Locate the cell with the specified text and output its [X, Y] center coordinate. 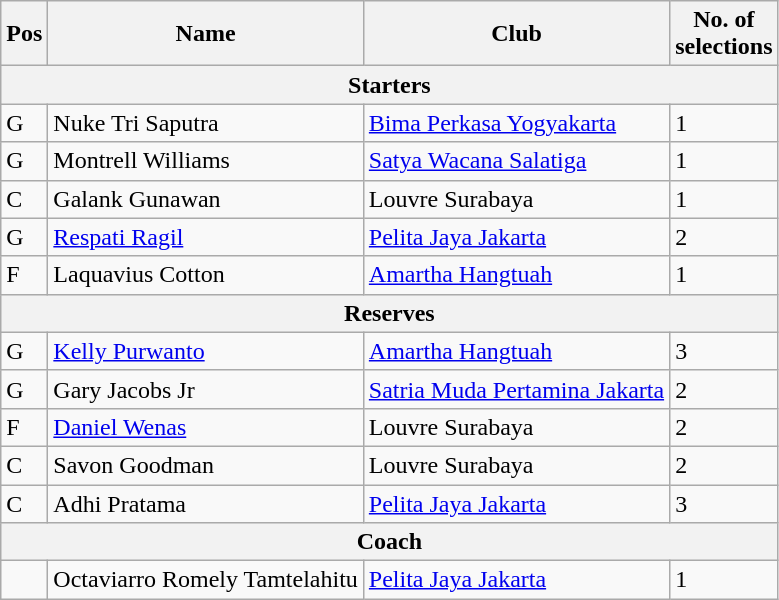
Pos [24, 34]
Kelly Purwanto [206, 351]
Satria Muda Pertamina Jakarta [516, 389]
Respati Ragil [206, 237]
Nuke Tri Saputra [206, 123]
Octaviarro Romely Tamtelahitu [206, 580]
Montrell Williams [206, 161]
Starters [390, 85]
Daniel Wenas [206, 427]
Satya Wacana Salatiga [516, 161]
Reserves [390, 313]
Name [206, 34]
Laquavius Cotton [206, 275]
No. ofselections [724, 34]
Adhi Pratama [206, 503]
Club [516, 34]
Gary Jacobs Jr [206, 389]
Bima Perkasa Yogyakarta [516, 123]
Galank Gunawan [206, 199]
Coach [390, 542]
Savon Goodman [206, 465]
